Extract the [X, Y] coordinate from the center of the cell holding the provided text.  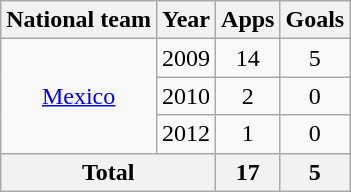
2012 [186, 134]
National team [79, 20]
2009 [186, 58]
1 [248, 134]
17 [248, 172]
Apps [248, 20]
2010 [186, 96]
Year [186, 20]
2 [248, 96]
Total [108, 172]
14 [248, 58]
Mexico [79, 96]
Goals [315, 20]
